Return the (x, y) coordinate for the center point of the cell that contains the specified text.  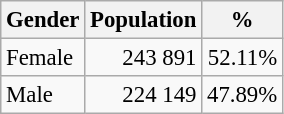
47.89% (242, 95)
% (242, 20)
243 891 (144, 58)
Female (43, 58)
52.11% (242, 58)
Male (43, 95)
224 149 (144, 95)
Population (144, 20)
Gender (43, 20)
